Provide the [x, y] coordinate of the cell's center where the given text is located.  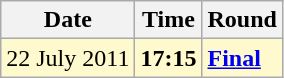
Time [168, 20]
17:15 [168, 58]
22 July 2011 [68, 58]
Final [242, 58]
Round [242, 20]
Date [68, 20]
